Detect which cell encompasses the target text, then output its [x, y] center coordinate. 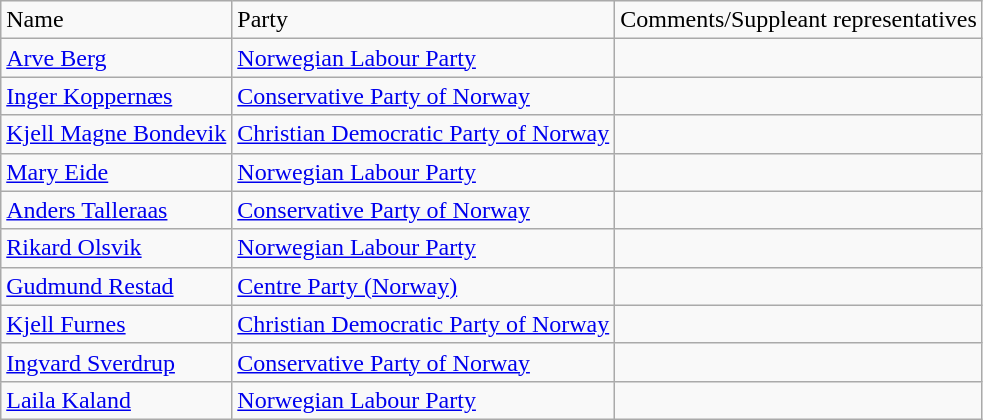
Mary Eide [116, 172]
Comments/Suppleant representatives [799, 20]
Rikard Olsvik [116, 248]
Gudmund Restad [116, 286]
Kjell Furnes [116, 324]
Party [424, 20]
Arve Berg [116, 58]
Ingvard Sverdrup [116, 362]
Kjell Magne Bondevik [116, 134]
Name [116, 20]
Centre Party (Norway) [424, 286]
Anders Talleraas [116, 210]
Laila Kaland [116, 400]
Inger Koppernæs [116, 96]
